Return (x, y) of the center of cell containing provided text 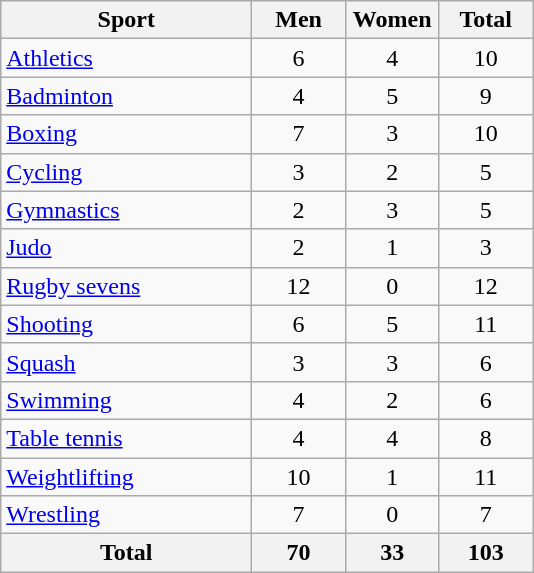
Table tennis (126, 438)
Women (392, 20)
Squash (126, 362)
8 (486, 438)
Weightlifting (126, 477)
Men (299, 20)
70 (299, 553)
Judo (126, 248)
Shooting (126, 324)
Wrestling (126, 515)
33 (392, 553)
Sport (126, 20)
Badminton (126, 96)
Gymnastics (126, 210)
Rugby sevens (126, 286)
Boxing (126, 134)
Swimming (126, 400)
Cycling (126, 172)
9 (486, 96)
103 (486, 553)
Athletics (126, 58)
